Determine the [x, y] coordinate at the center of the cell enclosing the given text.  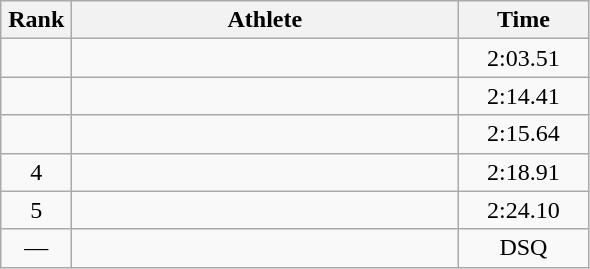
Time [524, 20]
2:18.91 [524, 172]
DSQ [524, 248]
4 [36, 172]
Athlete [265, 20]
2:15.64 [524, 134]
2:24.10 [524, 210]
2:03.51 [524, 58]
— [36, 248]
Rank [36, 20]
2:14.41 [524, 96]
5 [36, 210]
